Return (x, y) of the center of cell containing provided text 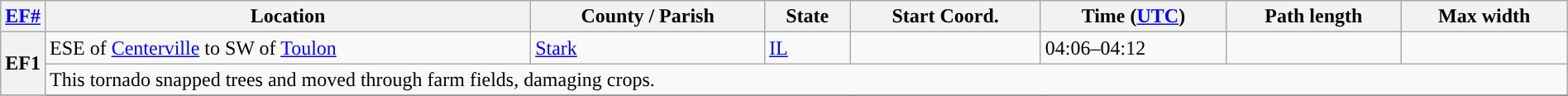
State (807, 17)
Path length (1313, 17)
EF# (23, 17)
IL (807, 48)
Location (288, 17)
Time (UTC) (1133, 17)
ESE of Centerville to SW of Toulon (288, 48)
Max width (1484, 17)
EF1 (23, 64)
Start Coord. (945, 17)
This tornado snapped trees and moved through farm fields, damaging crops. (806, 79)
County / Parish (648, 17)
04:06–04:12 (1133, 48)
Stark (648, 48)
